Capture the cell that displays the provided text and extract its [x, y] central coordinate. 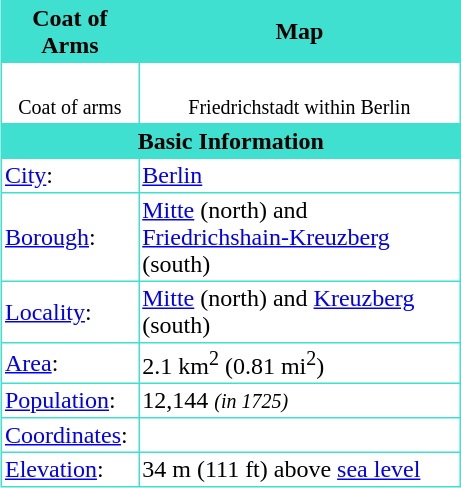
Basic Information [231, 140]
34 m (111 ft) above sea level [299, 470]
Mitte (north) and Kreuzberg (south) [299, 312]
Locality: [70, 312]
12,144 (in 1725) [299, 400]
Coat of arms [70, 93]
Area: [70, 364]
Mitte (north) and Friedrichshain-Kreuzberg (south) [299, 238]
Berlin [299, 176]
Population: [70, 400]
2.1 km2 (0.81 mi2) [299, 364]
Coordinates: [70, 436]
City: [70, 176]
Map [299, 32]
Borough: [70, 238]
Elevation: [70, 470]
Coat of Arms [70, 32]
Friedrichstadt within Berlin [299, 93]
